Pinpoint the cell where the given text exists, returning its (X, Y) midpoint coordinate. 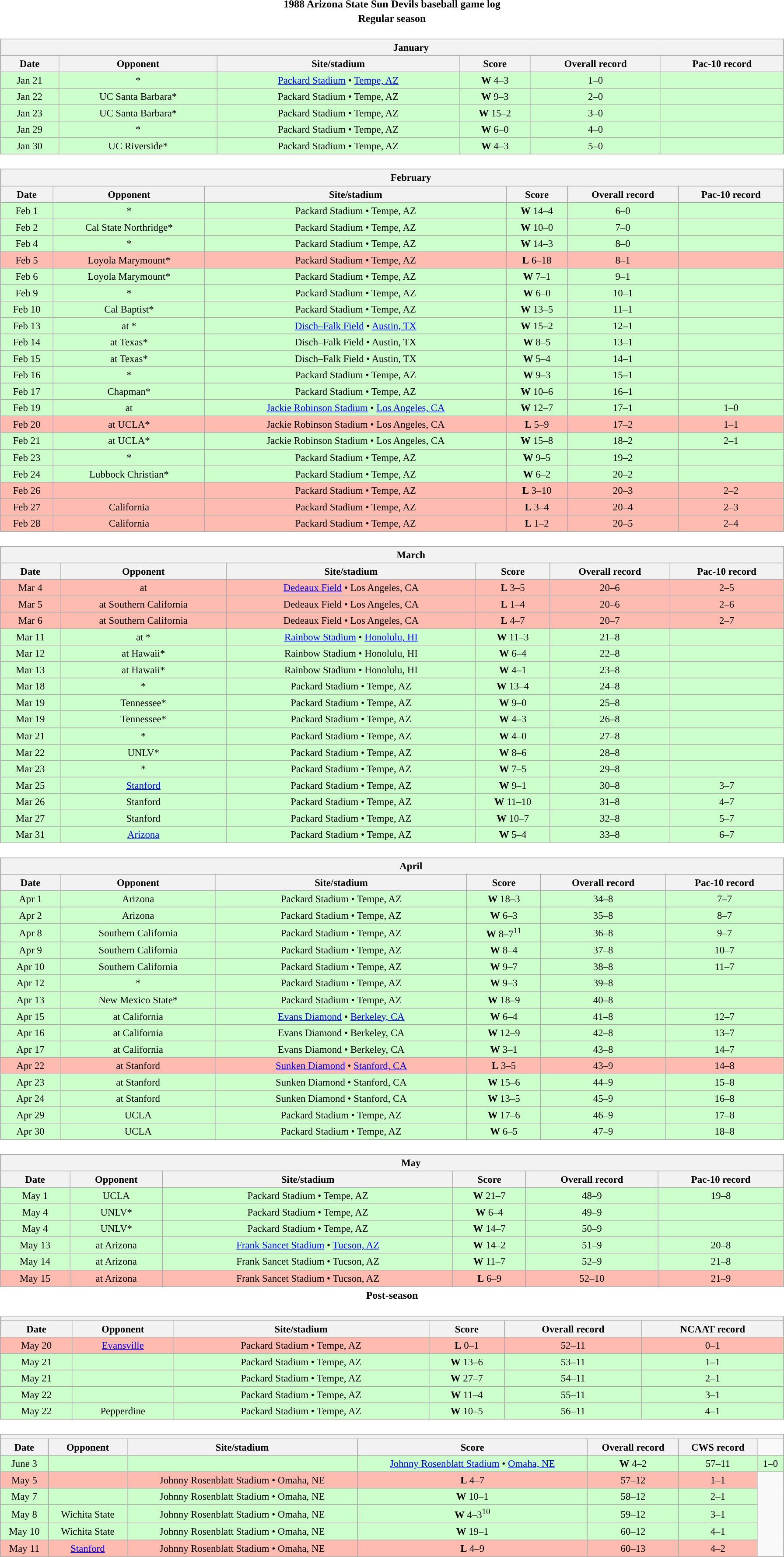
Apr 8 (31, 933)
W 10–5 (467, 1411)
54–11 (573, 1378)
4–2 (717, 1548)
0–1 (713, 1345)
4–7 (727, 801)
W 21–7 (489, 1196)
W 9–0 (513, 703)
20–3 (623, 490)
Apr 2 (31, 915)
W 14–2 (489, 1245)
May (392, 1163)
9–1 (623, 276)
8–1 (623, 260)
Mar 23 (31, 769)
W 12–9 (504, 1033)
45–9 (603, 1099)
W 14–3 (537, 243)
W 7–1 (537, 276)
3–7 (727, 785)
Feb 26 (27, 490)
15–1 (623, 375)
39–8 (603, 983)
L 3–10 (537, 490)
27–8 (610, 736)
L 6–9 (489, 1278)
59–12 (633, 1514)
60–13 (633, 1548)
May 14 (35, 1262)
5–0 (596, 146)
Feb 16 (27, 375)
6–0 (623, 211)
Apr 29 (31, 1115)
Jan 29 (30, 130)
Apr 23 (31, 1082)
Feb 2 (27, 227)
18–2 (623, 441)
April (392, 866)
W 9–7 (504, 967)
W 10–0 (537, 227)
Feb 24 (27, 474)
Apr 13 (31, 1000)
Cal Baptist* (129, 309)
Mar 25 (31, 785)
13–7 (724, 1033)
2–3 (731, 507)
W 10–1 (472, 1497)
29–8 (610, 769)
W 9–1 (513, 785)
11–7 (724, 967)
12–7 (724, 1016)
Apr 10 (31, 967)
W 4–310 (472, 1514)
44–9 (603, 1082)
March (392, 555)
W 7–5 (513, 769)
16–1 (623, 392)
43–8 (603, 1049)
W 3–1 (504, 1049)
Apr 16 (31, 1033)
Apr 17 (31, 1049)
Feb 20 (27, 425)
48–9 (592, 1196)
May 1 (35, 1196)
18–8 (724, 1132)
February (392, 178)
Feb 4 (27, 243)
January (392, 47)
55–11 (573, 1395)
14–7 (724, 1049)
Jan 22 (30, 97)
46–9 (603, 1115)
Mar 11 (31, 637)
36–8 (603, 933)
24–8 (610, 686)
May 15 (35, 1278)
23–8 (610, 670)
W 9–5 (537, 457)
Mar 21 (31, 736)
Jan 23 (30, 113)
June 3 (24, 1464)
W 6–2 (537, 474)
52–9 (592, 1262)
Cal State Northridge* (129, 227)
26–8 (610, 719)
17–8 (724, 1115)
W 4–2 (633, 1464)
W 13–4 (513, 686)
33–8 (610, 835)
2–4 (731, 523)
50–9 (592, 1229)
W 10–6 (537, 392)
W 4–0 (513, 736)
20–4 (623, 507)
53–11 (573, 1362)
Mar 26 (31, 801)
57–11 (717, 1464)
7–7 (724, 899)
43–9 (603, 1065)
W 12–7 (537, 408)
May 5 (24, 1480)
40–8 (603, 1000)
38–8 (603, 967)
Mar 27 (31, 818)
L 6–18 (537, 260)
Feb 15 (27, 358)
5–7 (727, 818)
L 0–1 (467, 1345)
Mar 31 (31, 835)
31–8 (610, 801)
12–1 (623, 326)
W 11–4 (467, 1395)
14–1 (623, 358)
NCAAT record (713, 1329)
W 14–4 (537, 211)
W 11–7 (489, 1262)
W 17–6 (504, 1115)
Feb 5 (27, 260)
20–5 (623, 523)
30–8 (610, 785)
56–11 (573, 1411)
Feb 27 (27, 507)
52–11 (573, 1345)
Feb 10 (27, 309)
W 8–4 (504, 950)
W 13–6 (467, 1362)
41–8 (603, 1016)
Apr 9 (31, 950)
Mar 18 (31, 686)
W 18–9 (504, 1000)
W 8–5 (537, 342)
New Mexico State* (138, 1000)
Mar 22 (31, 752)
34–8 (603, 899)
32–8 (610, 818)
20–7 (610, 621)
8–0 (623, 243)
L 4–9 (472, 1548)
Mar 13 (31, 670)
22–8 (610, 654)
Feb 23 (27, 457)
52–10 (592, 1278)
17–2 (623, 425)
14–8 (724, 1065)
42–8 (603, 1033)
20–8 (721, 1245)
W 11–10 (513, 801)
Chapman* (129, 392)
Apr 15 (31, 1016)
W 11–3 (513, 637)
51–9 (592, 1245)
7–0 (623, 227)
W 8–711 (504, 933)
Apr 1 (31, 899)
17–1 (623, 408)
2–6 (727, 604)
Pepperdine (122, 1411)
W 15–6 (504, 1082)
20–2 (623, 474)
10–7 (724, 950)
W 19–1 (472, 1532)
2–2 (731, 490)
W 6–3 (504, 915)
W 6–5 (504, 1132)
2–5 (727, 588)
6–7 (727, 835)
Mar 6 (31, 621)
8–7 (724, 915)
W 15–8 (537, 441)
4–0 (596, 130)
Feb 21 (27, 441)
W 10–7 (513, 818)
Apr 24 (31, 1099)
Feb 28 (27, 523)
W 4–1 (513, 670)
58–12 (633, 1497)
CWS record (717, 1447)
May 11 (24, 1548)
35–8 (603, 915)
2–7 (727, 621)
49–9 (592, 1213)
Mar 4 (31, 588)
13–1 (623, 342)
Apr 12 (31, 983)
60–12 (633, 1532)
May 20 (37, 1345)
Mar 5 (31, 604)
May 7 (24, 1497)
21–9 (721, 1278)
19–8 (721, 1196)
57–12 (633, 1480)
Evansville (122, 1345)
Feb 1 (27, 211)
UC Riverside* (138, 146)
11–1 (623, 309)
2–0 (596, 97)
Feb 6 (27, 276)
28–8 (610, 752)
W 27–7 (467, 1378)
L 1–4 (513, 604)
15–8 (724, 1082)
May 13 (35, 1245)
37–8 (603, 950)
May 10 (24, 1532)
Jan 30 (30, 146)
Mar 12 (31, 654)
Feb 14 (27, 342)
L 5–9 (537, 425)
Feb 9 (27, 293)
3–0 (596, 113)
10–1 (623, 293)
L 1–2 (537, 523)
Lubbock Christian* (129, 474)
W 14–7 (489, 1229)
Apr 22 (31, 1065)
47–9 (603, 1132)
May 8 (24, 1514)
25–8 (610, 703)
Feb 19 (27, 408)
Apr 30 (31, 1132)
W 8–6 (513, 752)
Feb 13 (27, 326)
L 3–4 (537, 507)
Jan 21 (30, 80)
19–2 (623, 457)
16–8 (724, 1099)
9–7 (724, 933)
W 18–3 (504, 899)
Feb 17 (27, 392)
